Pinpoint the cell where the given text exists, returning its (x, y) midpoint coordinate. 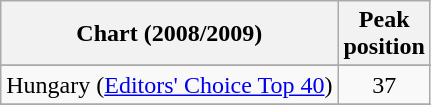
Chart (2008/2009) (170, 34)
Hungary (Editors' Choice Top 40) (170, 85)
Peakposition (384, 34)
37 (384, 85)
